Capture the cell that displays the provided text and extract its [x, y] central coordinate. 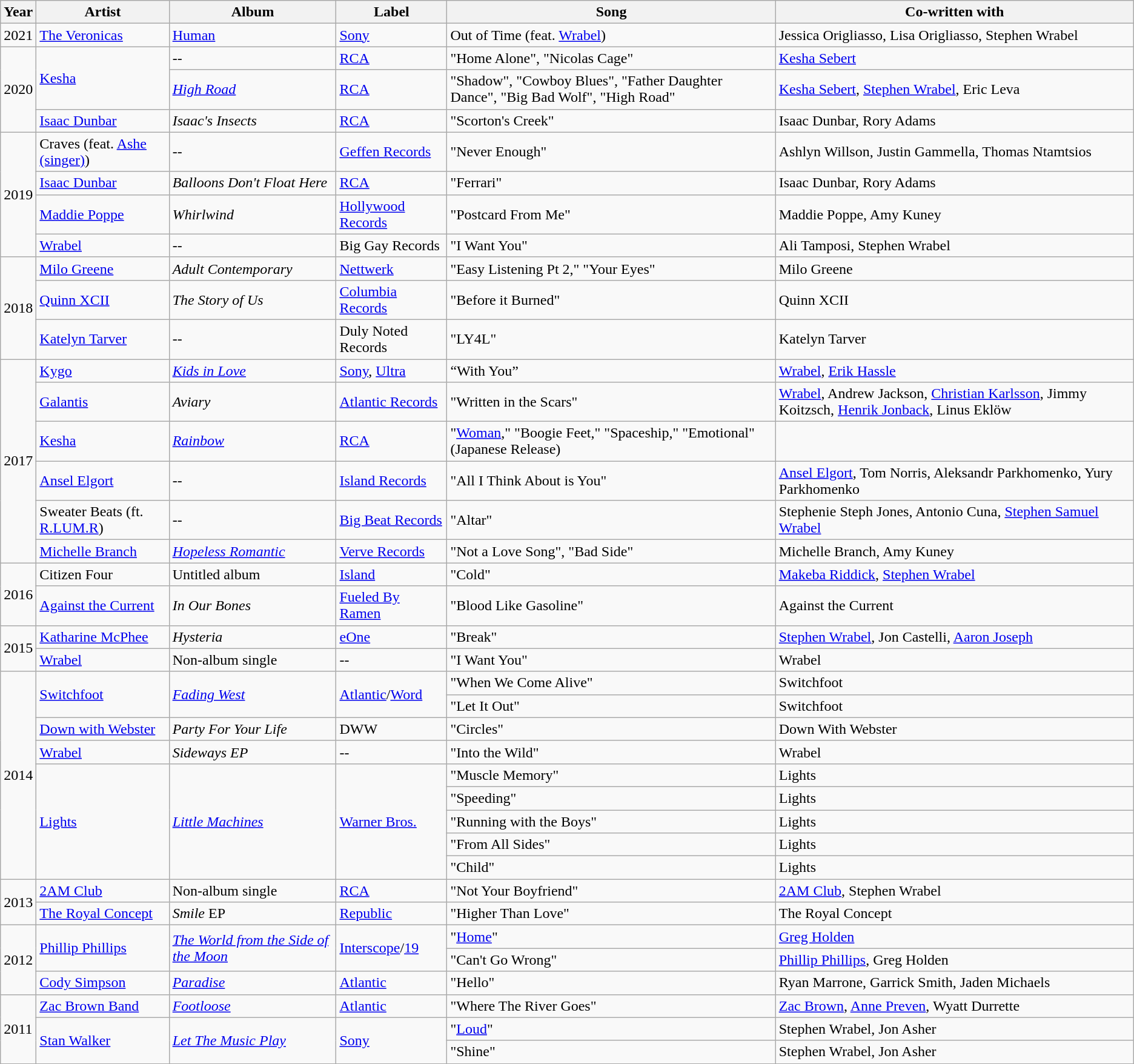
Jessica Origliasso, Lisa Origliasso, Stephen Wrabel [955, 35]
"Scorton's Creek" [611, 121]
In Our Bones [253, 606]
Out of Time (feat. Wrabel) [611, 35]
2019 [18, 195]
2013 [18, 902]
"Circles" [611, 729]
The Story of Us [253, 299]
"Blood Like Gasoline" [611, 606]
Sideways EP [253, 752]
Wrabel, Andrew Jackson, Christian Karlsson, Jimmy Koitzsch, Henrik Jonback, Linus Eklöw [955, 402]
Balloons Don't Float Here [253, 183]
Artist [103, 12]
"Written in the Scars" [611, 402]
Island Records [391, 481]
Rainbow [253, 441]
"Child" [611, 868]
Geffen Records [391, 151]
2012 [18, 960]
eOne [391, 637]
Atlantic/Word [391, 694]
Sony, Ultra [391, 370]
2AM Club [103, 891]
Island [391, 574]
2021 [18, 35]
Smile EP [253, 914]
Zac Brown Band [103, 1006]
Stephenie Steph Jones, Antonio Cuna, Stephen Samuel Wrabel [955, 520]
Kesha Sebert [955, 58]
Maddie Poppe [103, 214]
"Can't Go Wrong" [611, 960]
Hysteria [253, 637]
"Not a Love Song", "Bad Side" [611, 551]
"Not Your Boyfriend" [611, 891]
Warner Bros. [391, 821]
Ansel Elgort [103, 481]
"Hello" [611, 983]
"Into the Wild" [611, 752]
Ryan Marrone, Garrick Smith, Jaden Michaels [955, 983]
Cody Simpson [103, 983]
Wrabel, Erik Hassle [955, 370]
"Break" [611, 637]
Hopeless Romantic [253, 551]
Aviary [253, 402]
2018 [18, 308]
"Home Alone", "Nicolas Cage" [611, 58]
Party For Your Life [253, 729]
"Where The River Goes" [611, 1006]
Label [391, 12]
Katharine McPhee [103, 637]
Citizen Four [103, 574]
Hollywood Records [391, 214]
Galantis [103, 402]
Michelle Branch [103, 551]
The World from the Side of the Moon [253, 948]
"When We Come Alive" [611, 683]
"All I Think About is You" [611, 481]
Adult Contemporary [253, 268]
Footloose [253, 1006]
Greg Holden [955, 937]
Kygo [103, 370]
High Road [253, 90]
2014 [18, 776]
Ali Tamposi, Stephen Wrabel [955, 245]
Stephen Wrabel, Jon Castelli, Aaron Joseph [955, 637]
Big Gay Records [391, 245]
"Woman," "Boogie Feet," "Spaceship," "Emotional" (Japanese Release) [611, 441]
2011 [18, 1029]
Human [253, 35]
Nettwerk [391, 268]
Paradise [253, 983]
2020 [18, 90]
Makeba Riddick, Stephen Wrabel [955, 574]
Michelle Branch, Amy Kuney [955, 551]
"Running with the Boys" [611, 821]
Verve Records [391, 551]
"Shadow", "Cowboy Blues", "Father Daughter Dance", "Big Bad Wolf", "High Road" [611, 90]
Craves (feat. Ashe (singer)) [103, 151]
"Cold" [611, 574]
Isaac's Insects [253, 121]
"Shine" [611, 1052]
"Postcard From Me" [611, 214]
2015 [18, 648]
Album [253, 12]
The Veronicas [103, 35]
"Higher Than Love" [611, 914]
"Let It Out" [611, 706]
“With You” [611, 370]
Ashlyn Willson, Justin Gammella, Thomas Ntamtsios [955, 151]
Down with Webster [103, 729]
"LY4L" [611, 339]
Kids in Love [253, 370]
Maddie Poppe, Amy Kuney [955, 214]
Zac Brown, Anne Preven, Wyatt Durrette [955, 1006]
"Loud" [611, 1029]
"Muscle Memory" [611, 775]
Phillip Phillips, Greg Holden [955, 960]
Duly Noted Records [391, 339]
Phillip Phillips [103, 948]
Song [611, 12]
Ansel Elgort, Tom Norris, Aleksandr Parkhomenko, Yury Parkhomenko [955, 481]
Untitled album [253, 574]
Columbia Records [391, 299]
DWW [391, 729]
Stan Walker [103, 1040]
Co-written with [955, 12]
Little Machines [253, 821]
"Home" [611, 937]
"Ferrari" [611, 183]
Fading West [253, 694]
Republic [391, 914]
Kesha Sebert, Stephen Wrabel, Eric Leva [955, 90]
Atlantic Records [391, 402]
2AM Club, Stephen Wrabel [955, 891]
Let The Music Play [253, 1040]
Whirlwind [253, 214]
Fueled By Ramen [391, 606]
Big Beat Records [391, 520]
"Before it Burned" [611, 299]
"Easy Listening Pt 2," "Your Eyes" [611, 268]
"Speeding" [611, 798]
"From All Sides" [611, 845]
Down With Webster [955, 729]
"Altar" [611, 520]
"Never Enough" [611, 151]
2016 [18, 594]
Sweater Beats (ft. R.LUM.R) [103, 520]
Interscope/19 [391, 948]
Year [18, 12]
2017 [18, 461]
